Pinpoint the cell where the given text exists, returning its (x, y) midpoint coordinate. 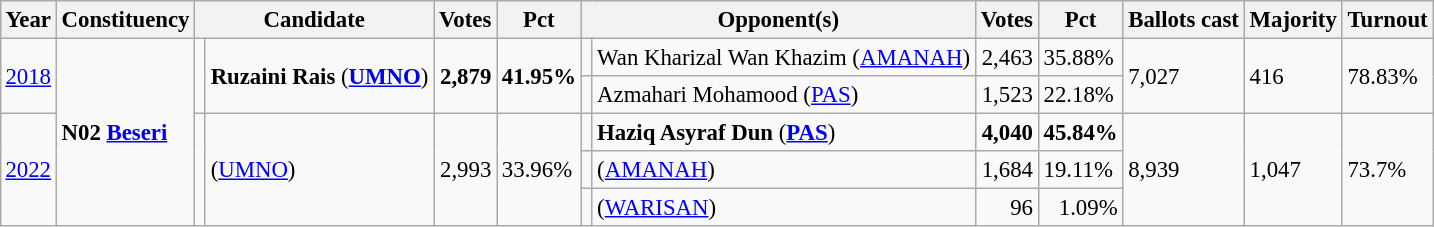
Constituency (125, 20)
1,047 (1293, 170)
2,879 (466, 76)
Wan Kharizal Wan Khazim (AMANAH) (784, 57)
Candidate (314, 20)
Ballots cast (1184, 20)
Opponent(s) (778, 20)
Majority (1293, 20)
416 (1293, 76)
33.96% (540, 170)
(WARISAN) (784, 208)
45.84% (1080, 133)
2018 (28, 76)
1,684 (1006, 170)
8,939 (1184, 170)
1,523 (1006, 95)
35.88% (1080, 57)
2022 (28, 170)
73.7% (1388, 170)
22.18% (1080, 95)
(UMNO) (319, 170)
N02 Beseri (125, 132)
96 (1006, 208)
7,027 (1184, 76)
Haziq Asyraf Dun (PAS) (784, 133)
Year (28, 20)
Azmahari Mohamood (PAS) (784, 95)
19.11% (1080, 170)
41.95% (540, 76)
Ruzaini Rais (UMNO) (319, 76)
2,993 (466, 170)
4,040 (1006, 133)
1.09% (1080, 208)
78.83% (1388, 76)
2,463 (1006, 57)
(AMANAH) (784, 170)
Turnout (1388, 20)
